Pinpoint the cell where the given text exists, returning its [X, Y] midpoint coordinate. 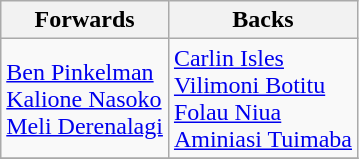
Forwards [85, 20]
Ben Pinkelman Kalione Nasoko Meli Derenalagi [85, 98]
Carlin Isles Vilimoni Botitu Folau Niua Aminiasi Tuimaba [262, 98]
Backs [262, 20]
